Find where the given text appears and provide that cell's center as [X, Y] coordinate. 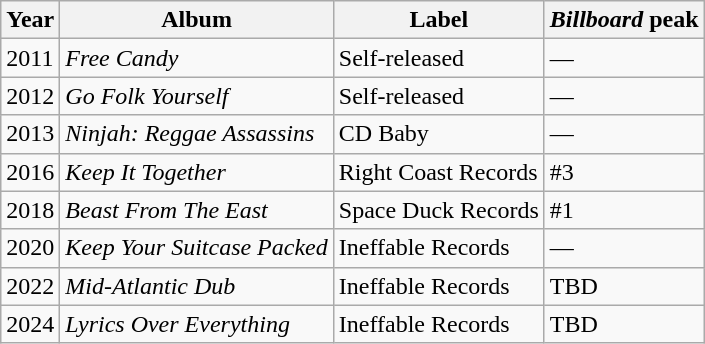
Billboard peak [624, 20]
Free Candy [196, 58]
Mid-Atlantic Dub [196, 286]
Beast From The East [196, 210]
2022 [30, 286]
2011 [30, 58]
Lyrics Over Everything [196, 324]
2013 [30, 134]
Keep It Together [196, 172]
2018 [30, 210]
2012 [30, 96]
2016 [30, 172]
Space Duck Records [438, 210]
Label [438, 20]
CD Baby [438, 134]
2024 [30, 324]
Keep Your Suitcase Packed [196, 248]
#3 [624, 172]
Right Coast Records [438, 172]
Year [30, 20]
2020 [30, 248]
Ninjah: Reggae Assassins [196, 134]
#1 [624, 210]
Album [196, 20]
Go Folk Yourself [196, 96]
